Search for the cell housing the specified text and yield its [x, y] center coordinate. 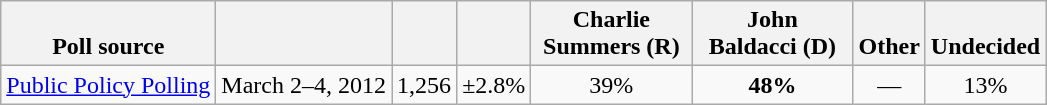
1,256 [424, 85]
Undecided [985, 34]
39% [612, 85]
13% [985, 85]
±2.8% [494, 85]
Poll source [108, 34]
CharlieSummers (R) [612, 34]
Other [889, 34]
March 2–4, 2012 [304, 85]
JohnBaldacci (D) [772, 34]
48% [772, 85]
Public Policy Polling [108, 85]
— [889, 85]
